Output the [x, y] coordinate of the center of the cell containing the given text.  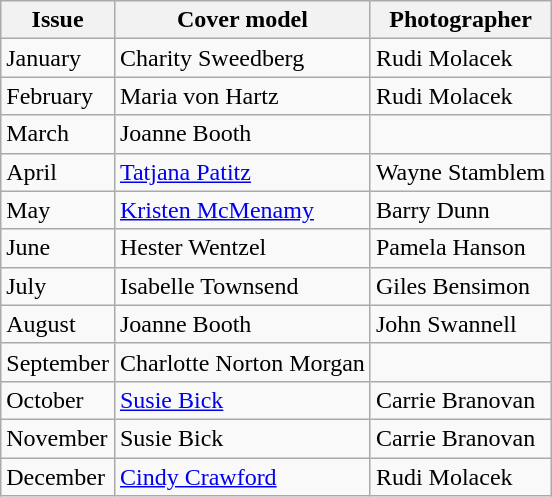
Wayne Stamblem [460, 172]
July [58, 286]
May [58, 210]
Isabelle Townsend [242, 286]
Photographer [460, 20]
Charlotte Norton Morgan [242, 362]
Hester Wentzel [242, 248]
John Swannell [460, 324]
Kristen McMenamy [242, 210]
Tatjana Patitz [242, 172]
Pamela Hanson [460, 248]
June [58, 248]
September [58, 362]
December [58, 477]
Barry Dunn [460, 210]
February [58, 96]
October [58, 400]
Giles Bensimon [460, 286]
Cover model [242, 20]
January [58, 58]
Maria von Hartz [242, 96]
April [58, 172]
August [58, 324]
Charity Sweedberg [242, 58]
March [58, 134]
Issue [58, 20]
November [58, 438]
Cindy Crawford [242, 477]
